Extract the (x, y) coordinate from the center of the cell holding the provided text.  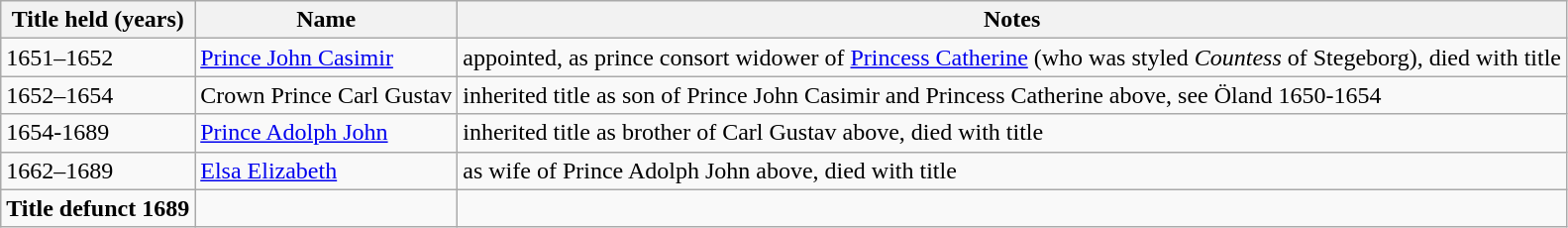
Notes (1012, 20)
1662–1689 (98, 171)
Crown Prince Carl Gustav (327, 95)
inherited title as brother of Carl Gustav above, died with title (1012, 133)
appointed, as prince consort widower of Princess Catherine (who was styled Countess of Stegeborg), died with title (1012, 57)
inherited title as son of Prince John Casimir and Princess Catherine above, see Öland 1650-1654 (1012, 95)
as wife of Prince Adolph John above, died with title (1012, 171)
1654-1689 (98, 133)
Name (327, 20)
Elsa Elizabeth (327, 171)
1651–1652 (98, 57)
Prince Adolph John (327, 133)
Title defunct 1689 (98, 208)
Prince John Casimir (327, 57)
1652–1654 (98, 95)
Title held (years) (98, 20)
